Find where the given text appears and provide that cell's center as (X, Y) coordinate. 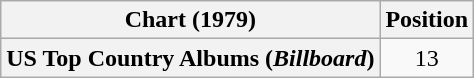
US Top Country Albums (Billboard) (190, 58)
13 (427, 58)
Position (427, 20)
Chart (1979) (190, 20)
